Determine the (X, Y) coordinate at the center of the cell enclosing the given text.  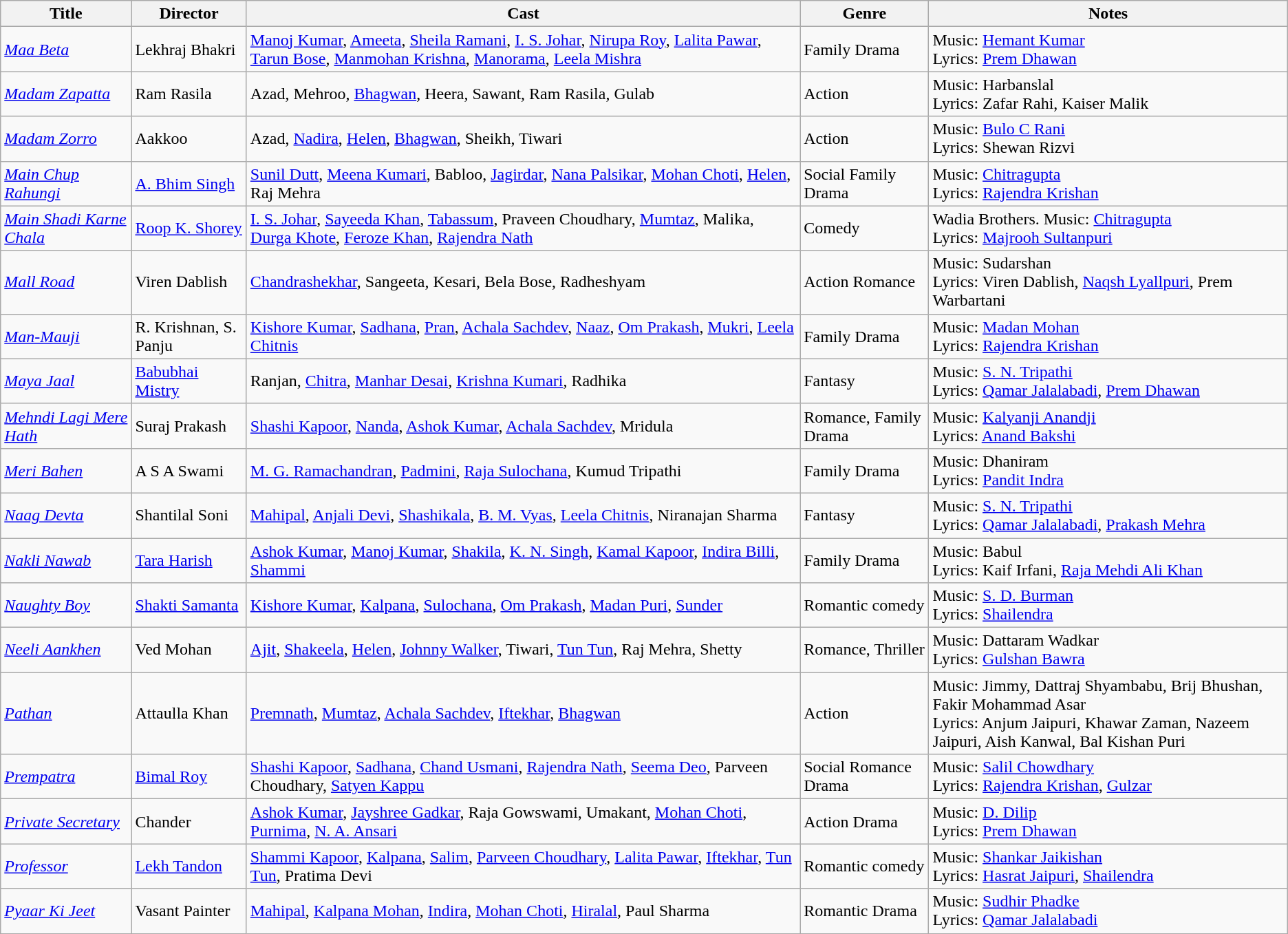
Action Drama (864, 822)
Music: S. N. TripathiLyrics: Qamar Jalalabadi, Prakash Mehra (1108, 515)
Comedy (864, 229)
Maa Beta (66, 50)
Madam Zapatta (66, 94)
Kishore Kumar, Kalpana, Sulochana, Om Prakash, Madan Puri, Sunder (523, 606)
Shammi Kapoor, Kalpana, Salim, Parveen Choudhary, Lalita Pawar, Iftekhar, Tun Tun, Pratima Devi (523, 866)
Ram Rasila (189, 94)
Shantilal Soni (189, 515)
Music: S. D. BurmanLyrics: Shailendra (1108, 606)
Music: DhaniramLyrics: Pandit Indra (1108, 471)
Mahipal, Anjali Devi, Shashikala, B. M. Vyas, Leela Chitnis, Niranajan Sharma (523, 515)
Music: Salil ChowdharyLyrics: Rajendra Krishan, Gulzar (1108, 776)
Music: D. DilipLyrics: Prem Dhawan (1108, 822)
Mall Road (66, 282)
Maya Jaal (66, 381)
Main Shadi Karne Chala (66, 229)
Music: Madan MohanLyrics: Rajendra Krishan (1108, 336)
Music: Dattaram WadkarLyrics: Gulshan Bawra (1108, 650)
Romance, Thriller (864, 650)
Nakli Nawab (66, 560)
Private Secretary (66, 822)
Music: Kalyanji AnandjiLyrics: Anand Bakshi (1108, 425)
Madam Zorro (66, 139)
Prempatra (66, 776)
Kishore Kumar, Sadhana, Pran, Achala Sachdev, Naaz, Om Prakash, Mukri, Leela Chitnis (523, 336)
Man-Mauji (66, 336)
Director (189, 14)
Lekhraj Bhakri (189, 50)
Chandrashekhar, Sangeeta, Kesari, Bela Bose, Radheshyam (523, 282)
Manoj Kumar, Ameeta, Sheila Ramani, I. S. Johar, Nirupa Roy, Lalita Pawar, Tarun Bose, Manmohan Krishna, Manorama, Leela Mishra (523, 50)
Ajit, Shakeela, Helen, Johnny Walker, Tiwari, Tun Tun, Raj Mehra, Shetty (523, 650)
Ashok Kumar, Jayshree Gadkar, Raja Gowswami, Umakant, Mohan Choti, Purnima, N. A. Ansari (523, 822)
Genre (864, 14)
Music: HarbanslalLyrics: Zafar Rahi, Kaiser Malik (1108, 94)
Ashok Kumar, Manoj Kumar, Shakila, K. N. Singh, Kamal Kapoor, Indira Billi, Shammi (523, 560)
A. Bhim Singh (189, 183)
Naughty Boy (66, 606)
R. Krishnan, S. Panju (189, 336)
Azad, Mehroo, Bhagwan, Heera, Sawant, Ram Rasila, Gulab (523, 94)
Sunil Dutt, Meena Kumari, Babloo, Jagirdar, Nana Palsikar, Mohan Choti, Helen, Raj Mehra (523, 183)
Ranjan, Chitra, Manhar Desai, Krishna Kumari, Radhika (523, 381)
Social Family Drama (864, 183)
Music: Bulo C RaniLyrics: Shewan Rizvi (1108, 139)
M. G. Ramachandran, Padmini, Raja Sulochana, Kumud Tripathi (523, 471)
Cast (523, 14)
Professor (66, 866)
Title (66, 14)
Azad, Nadira, Helen, Bhagwan, Sheikh, Tiwari (523, 139)
Lekh Tandon (189, 866)
Neeli Aankhen (66, 650)
Naag Devta (66, 515)
Music: ChitraguptaLyrics: Rajendra Krishan (1108, 183)
Attaulla Khan (189, 713)
A S A Swami (189, 471)
Shashi Kapoor, Sadhana, Chand Usmani, Rajendra Nath, Seema Deo, Parveen Choudhary, Satyen Kappu (523, 776)
Shashi Kapoor, Nanda, Ashok Kumar, Achala Sachdev, Mridula (523, 425)
Romantic Drama (864, 911)
Romance, Family Drama (864, 425)
Music: SudarshanLyrics: Viren Dablish, Naqsh Lyallpuri, Prem Warbartani (1108, 282)
Mahipal, Kalpana Mohan, Indira, Mohan Choti, Hiralal, Paul Sharma (523, 911)
Aakkoo (189, 139)
Mehndi Lagi Mere Hath (66, 425)
Chander (189, 822)
Music: BabulLyrics: Kaif Irfani, Raja Mehdi Ali Khan (1108, 560)
I. S. Johar, Sayeeda Khan, Tabassum, Praveen Choudhary, Mumtaz, Malika, Durga Khote, Feroze Khan, Rajendra Nath (523, 229)
Social Romance Drama (864, 776)
Meri Bahen (66, 471)
Ved Mohan (189, 650)
Pyaar Ki Jeet (66, 911)
Shakti Samanta (189, 606)
Action Romance (864, 282)
Roop K. Shorey (189, 229)
Pathan (66, 713)
Suraj Prakash (189, 425)
Music: Sudhir PhadkeLyrics: Qamar Jalalabadi (1108, 911)
Premnath, Mumtaz, Achala Sachdev, Iftekhar, Bhagwan (523, 713)
Notes (1108, 14)
Music: S. N. TripathiLyrics: Qamar Jalalabadi, Prem Dhawan (1108, 381)
Bimal Roy (189, 776)
Viren Dablish (189, 282)
Music: Shankar JaikishanLyrics: Hasrat Jaipuri, Shailendra (1108, 866)
Tara Harish (189, 560)
Music: Jimmy, Dattraj Shyambabu, Brij Bhushan, Fakir Mohammad AsarLyrics: Anjum Jaipuri, Khawar Zaman, Nazeem Jaipuri, Aish Kanwal, Bal Kishan Puri (1108, 713)
Music: Hemant KumarLyrics: Prem Dhawan (1108, 50)
Wadia Brothers. Music: ChitraguptaLyrics: Majrooh Sultanpuri (1108, 229)
Vasant Painter (189, 911)
Main Chup Rahungi (66, 183)
Babubhai Mistry (189, 381)
